Determine the [X, Y] coordinate at the center of the cell enclosing the given text.  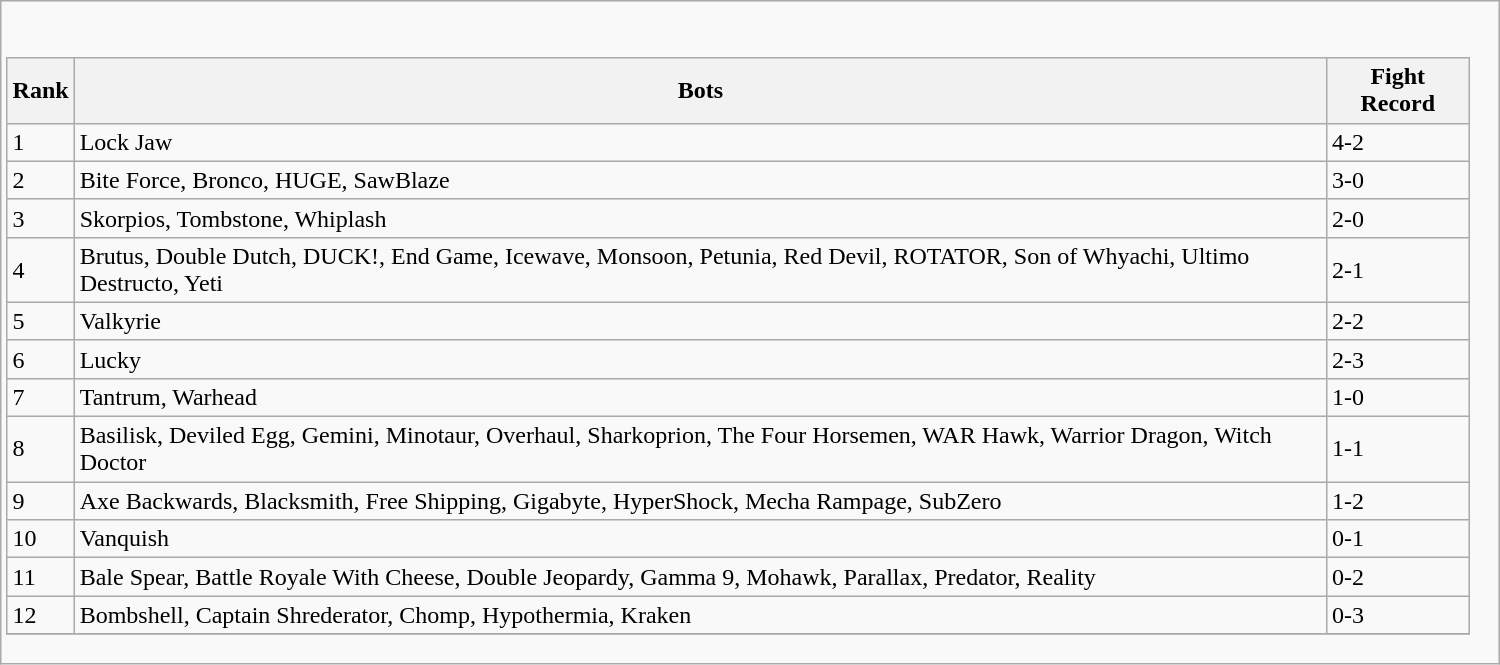
6 [40, 359]
Lock Jaw [700, 142]
2 [40, 180]
Bite Force, Bronco, HUGE, SawBlaze [700, 180]
2-0 [1398, 218]
Brutus, Double Dutch, DUCK!, End Game, Icewave, Monsoon, Petunia, Red Devil, ROTATOR, Son of Whyachi, Ultimo Destructo, Yeti [700, 270]
4-2 [1398, 142]
Bombshell, Captain Shrederator, Chomp, Hypothermia, Kraken [700, 615]
Bale Spear, Battle Royale With Cheese, Double Jeopardy, Gamma 9, Mohawk, Parallax, Predator, Reality [700, 577]
Lucky [700, 359]
7 [40, 397]
Rank [40, 90]
Skorpios, Tombstone, Whiplash [700, 218]
Tantrum, Warhead [700, 397]
2-2 [1398, 321]
0-1 [1398, 539]
Valkyrie [700, 321]
Bots [700, 90]
Vanquish [700, 539]
2-1 [1398, 270]
8 [40, 450]
9 [40, 501]
1 [40, 142]
1-2 [1398, 501]
10 [40, 539]
4 [40, 270]
0-2 [1398, 577]
1-0 [1398, 397]
0-3 [1398, 615]
12 [40, 615]
1-1 [1398, 450]
5 [40, 321]
Fight Record [1398, 90]
Axe Backwards, Blacksmith, Free Shipping, Gigabyte, HyperShock, Mecha Rampage, SubZero [700, 501]
Basilisk, Deviled Egg, Gemini, Minotaur, Overhaul, Sharkoprion, The Four Horsemen, WAR Hawk, Warrior Dragon, Witch Doctor [700, 450]
3 [40, 218]
3-0 [1398, 180]
2-3 [1398, 359]
11 [40, 577]
